Determine the (X, Y) coordinate at the center of the cell enclosing the given text.  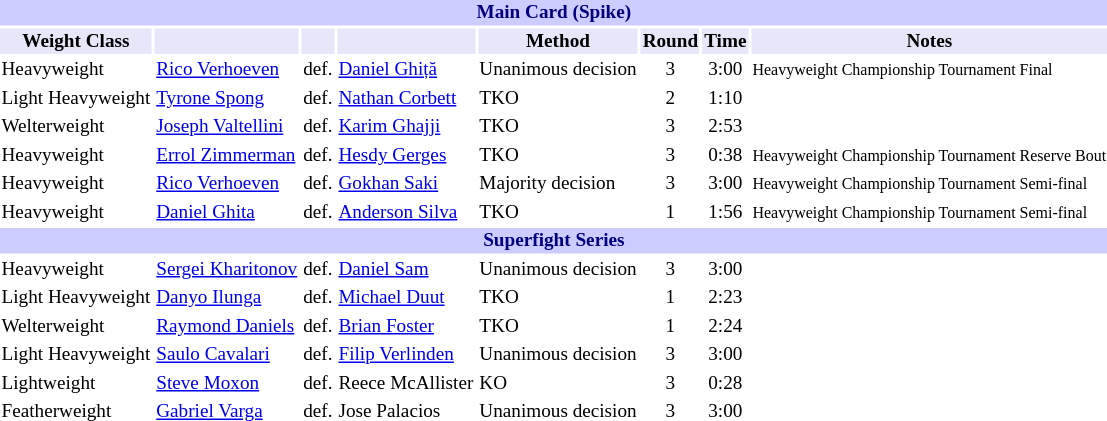
Joseph Valtellini (227, 127)
Michael Duut (406, 298)
Anderson Silva (406, 213)
0:38 (726, 155)
Brian Foster (406, 327)
Karim Ghajji (406, 127)
Saulo Cavalari (227, 355)
Errol Zimmerman (227, 155)
Steve Moxon (227, 383)
Hesdy Gerges (406, 155)
Danyo Ilunga (227, 298)
Time (726, 41)
2:23 (726, 298)
1:10 (726, 99)
Majority decision (558, 184)
Daniel Ghiță (406, 70)
Gokhan Saki (406, 184)
Tyrone Spong (227, 99)
Raymond Daniels (227, 327)
Nathan Corbett (406, 99)
KO (558, 383)
2:53 (726, 127)
2 (670, 99)
Filip Verlinden (406, 355)
Daniel Sam (406, 269)
Sergei Kharitonov (227, 269)
Daniel Ghita (227, 213)
Round (670, 41)
Weight Class (76, 41)
Reece McAllister (406, 383)
Method (558, 41)
0:28 (726, 383)
1:56 (726, 213)
Lightweight (76, 383)
2:24 (726, 327)
